Identify which cell holds the provided text, then report its (X, Y) central coordinate. 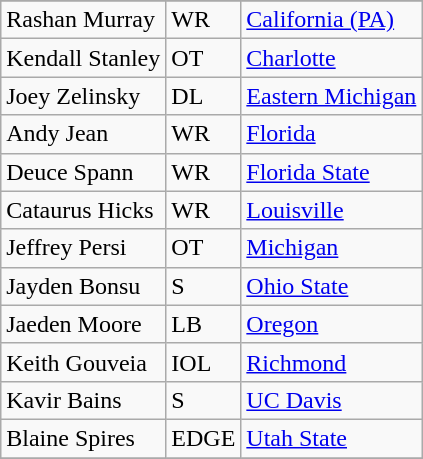
California (PA) (332, 20)
Charlotte (332, 58)
IOL (204, 362)
Kendall Stanley (84, 58)
Richmond (332, 362)
Louisville (332, 210)
Deuce Spann (84, 172)
Eastern Michigan (332, 96)
Jeffrey Persi (84, 248)
Utah State (332, 438)
Jaeden Moore (84, 324)
Cataurus Hicks (84, 210)
Florida (332, 134)
Keith Gouveia (84, 362)
Blaine Spires (84, 438)
DL (204, 96)
Rashan Murray (84, 20)
Ohio State (332, 286)
Florida State (332, 172)
EDGE (204, 438)
Joey Zelinsky (84, 96)
Jayden Bonsu (84, 286)
UC Davis (332, 400)
Kavir Bains (84, 400)
Andy Jean (84, 134)
Oregon (332, 324)
Michigan (332, 248)
LB (204, 324)
